Return (x, y) of the center of cell containing provided text 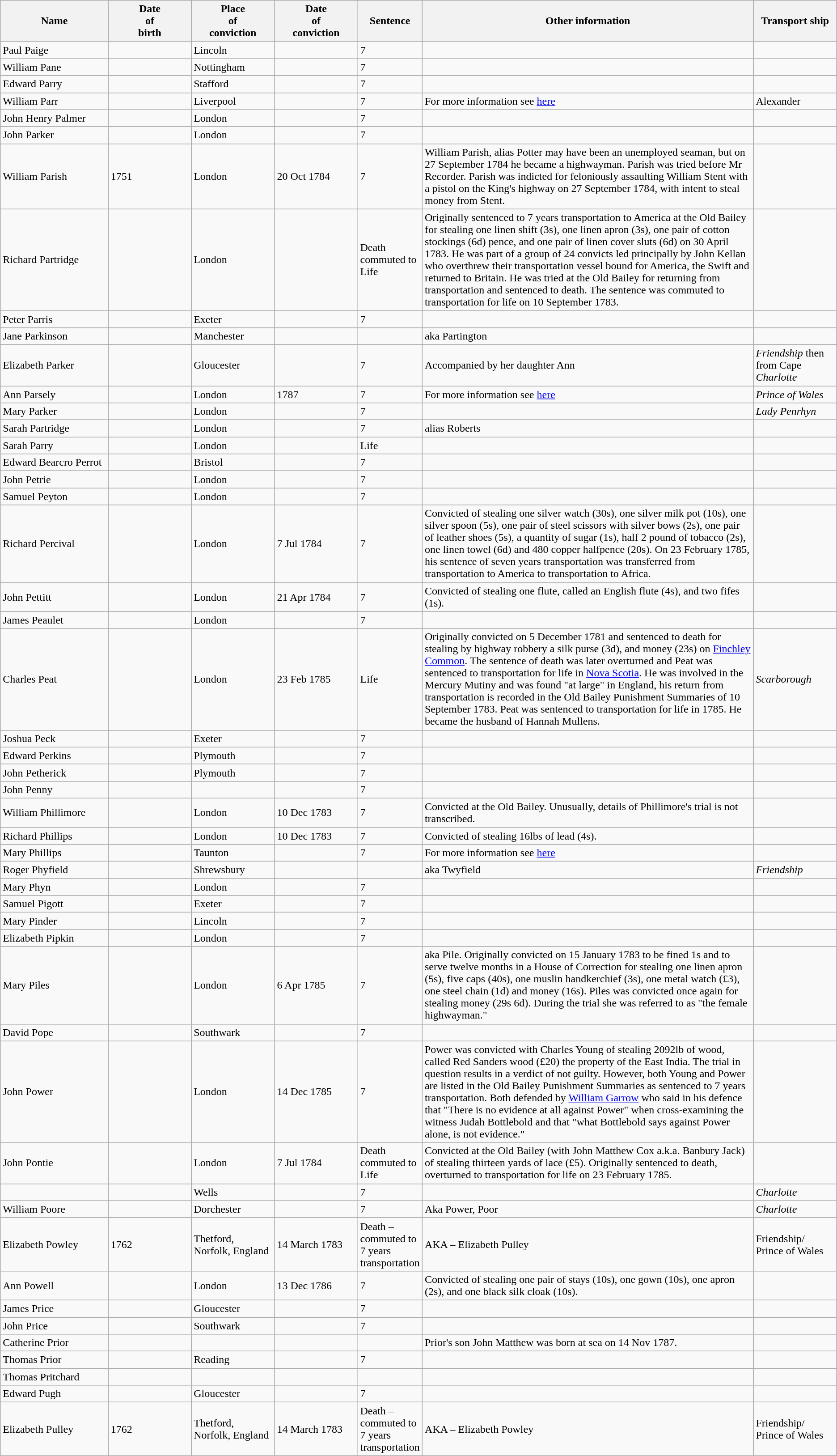
Mary Piles (55, 985)
Bristol (233, 463)
Stafford (233, 84)
Sarah Parry (55, 446)
Reading (233, 1360)
Transport ship (795, 21)
AKA – Elizabeth Powley (588, 1429)
John Petherick (55, 773)
Lady Penrhyn (795, 412)
Richard Phillips (55, 836)
William Poore (55, 1209)
James Peaulet (55, 620)
Sentence (390, 21)
John Petrie (55, 480)
David Pope (55, 1032)
John Henry Palmer (55, 118)
Dateofbirth (149, 21)
20 Oct 1784 (316, 176)
Convicted of stealing one flute, called an English flute (4s), and two fifes (1s). (588, 597)
Convicted of stealing one pair of stays (10s), one gown (10s), one apron (2s), and one black silk cloak (10s). (588, 1286)
Sarah Partridge (55, 429)
Paul Paige (55, 50)
John Pontie (55, 1163)
Edward Parry (55, 84)
James Price (55, 1308)
Friendship then from Cape Charlotte (795, 365)
Liverpool (233, 101)
Roger Phyfield (55, 870)
Prince of Wales (795, 394)
Alexander (795, 101)
Mary Phillips (55, 853)
Thomas Pritchard (55, 1377)
Elizabeth Powley (55, 1244)
Richard Percival (55, 544)
Mary Phyn (55, 887)
Catherine Prior (55, 1343)
Mary Parker (55, 412)
Other information (588, 21)
Taunton (233, 853)
William Pane (55, 67)
Placeofconviction (233, 21)
Ann Parsely (55, 394)
John Power (55, 1091)
Nottingham (233, 67)
Elizabeth Pipkin (55, 938)
Manchester (233, 336)
Mary Pinder (55, 921)
Friendship (795, 870)
Jane Parkinson (55, 336)
Dorchester (233, 1209)
Name (55, 21)
14 Dec 1785 (316, 1091)
Edward Bearcro Perrot (55, 463)
John Price (55, 1325)
Dateofconviction (316, 21)
Convicted of stealing 16lbs of lead (4s). (588, 836)
John Parker (55, 135)
Wells (233, 1192)
aka Twyfield (588, 870)
Samuel Peyton (55, 497)
1787 (316, 394)
6 Apr 1785 (316, 985)
Edward Perkins (55, 756)
23 Feb 1785 (316, 679)
Joshua Peck (55, 739)
Prior's son John Matthew was born at sea on 14 Nov 1787. (588, 1343)
21 Apr 1784 (316, 597)
13 Dec 1786 (316, 1286)
William Parish (55, 176)
John Pettitt (55, 597)
Charles Peat (55, 679)
Accompanied by her daughter Ann (588, 365)
Ann Powell (55, 1286)
Elizabeth Parker (55, 365)
Edward Pugh (55, 1394)
Shrewsbury (233, 870)
alias Roberts (588, 429)
Thomas Prior (55, 1360)
AKA – Elizabeth Pulley (588, 1244)
Richard Partridge (55, 259)
Aka Power, Poor (588, 1209)
William Phillimore (55, 812)
John Penny (55, 790)
Elizabeth Pulley (55, 1429)
Scarborough (795, 679)
William Parr (55, 101)
Peter Parris (55, 319)
aka Partington (588, 336)
Convicted at the Old Bailey. Unusually, details of Phillimore's trial is not transcribed. (588, 812)
Samuel Pigott (55, 904)
1751 (149, 176)
